Scan for the cell matching the given text and deliver its [X, Y] coordinate at center. 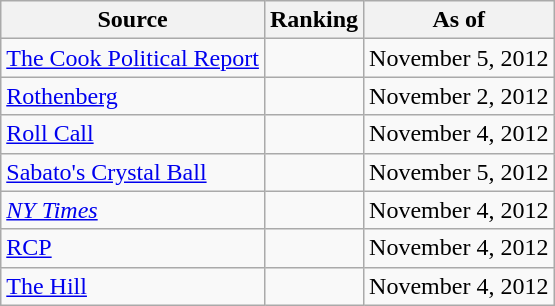
Rothenberg [133, 96]
The Cook Political Report [133, 58]
Source [133, 20]
NY Times [133, 210]
The Hill [133, 286]
Ranking [314, 20]
November 2, 2012 [459, 96]
Sabato's Crystal Ball [133, 172]
Roll Call [133, 134]
RCP [133, 248]
As of [459, 20]
